Find where the given text appears and provide that cell's center as (X, Y) coordinate. 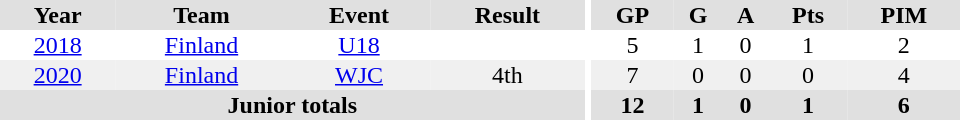
Pts (808, 15)
7 (632, 75)
Team (202, 15)
Event (359, 15)
WJC (359, 75)
2018 (58, 45)
G (698, 15)
A (746, 15)
Junior totals (292, 105)
U18 (359, 45)
5 (632, 45)
2020 (58, 75)
4th (507, 75)
2 (904, 45)
6 (904, 105)
12 (632, 105)
PIM (904, 15)
Result (507, 15)
GP (632, 15)
Year (58, 15)
4 (904, 75)
